For the text-containing cell, return its midpoint in [X, Y] coordinate format. 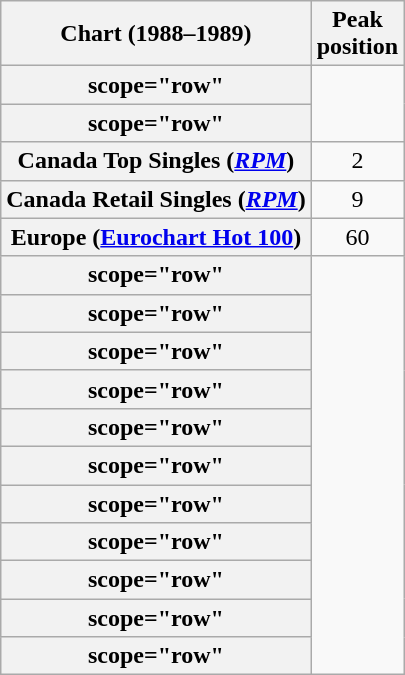
60 [357, 237]
Canada Top Singles (RPM) [156, 161]
Chart (1988–1989) [156, 34]
Europe (Eurochart Hot 100) [156, 237]
Canada Retail Singles (RPM) [156, 199]
9 [357, 199]
Peakposition [357, 34]
2 [357, 161]
